For the text-containing cell, return its midpoint in [x, y] coordinate format. 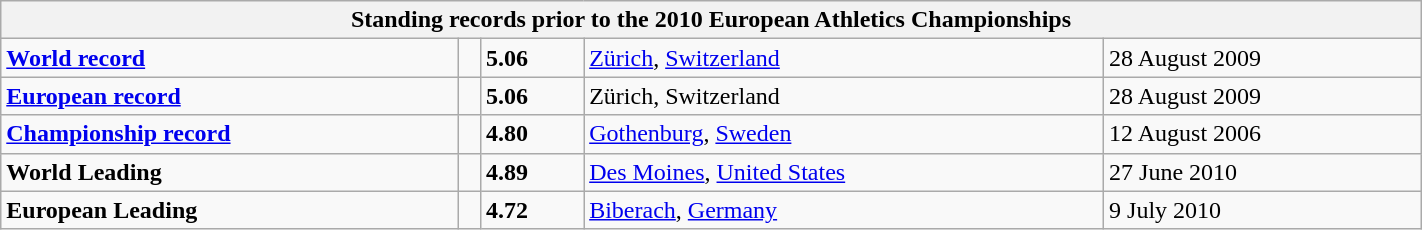
12 August 2006 [1263, 134]
Championship record [230, 134]
World Leading [230, 172]
4.72 [532, 210]
Gothenburg, Sweden [844, 134]
4.89 [532, 172]
27 June 2010 [1263, 172]
World record [230, 58]
Biberach, Germany [844, 210]
Standing records prior to the 2010 European Athletics Championships [711, 20]
9 July 2010 [1263, 210]
European record [230, 96]
4.80 [532, 134]
European Leading [230, 210]
Des Moines, United States [844, 172]
